Search for the cell housing the specified text and yield its (x, y) center coordinate. 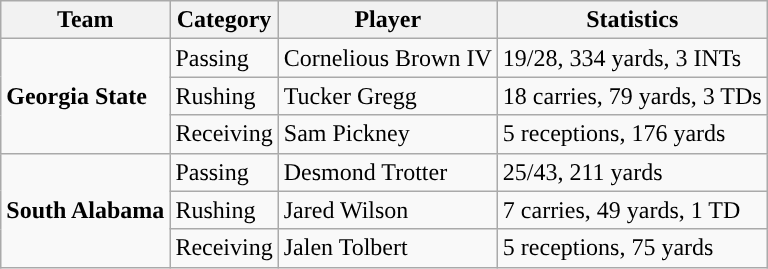
Sam Pickney (388, 134)
Tucker Gregg (388, 96)
7 carries, 49 yards, 1 TD (632, 210)
5 receptions, 75 yards (632, 248)
Jalen Tolbert (388, 248)
Desmond Trotter (388, 172)
25/43, 211 yards (632, 172)
19/28, 334 yards, 3 INTs (632, 58)
Cornelious Brown IV (388, 58)
Jared Wilson (388, 210)
Category (224, 20)
South Alabama (86, 210)
5 receptions, 176 yards (632, 134)
Georgia State (86, 96)
Player (388, 20)
Statistics (632, 20)
18 carries, 79 yards, 3 TDs (632, 96)
Team (86, 20)
